Search for the cell housing the specified text and yield its (X, Y) center coordinate. 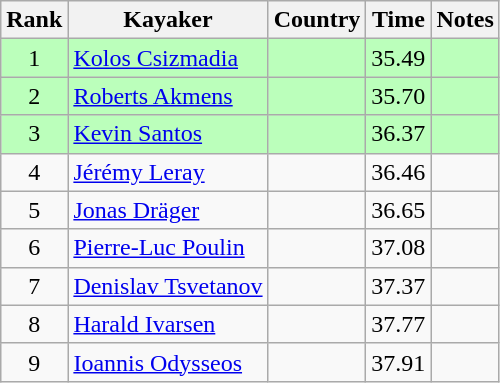
Rank (34, 20)
37.77 (398, 324)
Country (317, 20)
Time (398, 20)
Pierre-Luc Poulin (168, 248)
4 (34, 172)
37.37 (398, 286)
2 (34, 96)
Notes (465, 20)
1 (34, 58)
36.37 (398, 134)
6 (34, 248)
Ioannis Odysseos (168, 362)
Roberts Akmens (168, 96)
37.08 (398, 248)
Jonas Dräger (168, 210)
7 (34, 286)
9 (34, 362)
Kayaker (168, 20)
36.46 (398, 172)
8 (34, 324)
3 (34, 134)
35.70 (398, 96)
36.65 (398, 210)
Denislav Tsvetanov (168, 286)
Jérémy Leray (168, 172)
Kevin Santos (168, 134)
Harald Ivarsen (168, 324)
Kolos Csizmadia (168, 58)
5 (34, 210)
35.49 (398, 58)
37.91 (398, 362)
